Find where the given text appears and provide that cell's center as (X, Y) coordinate. 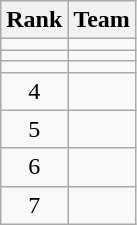
6 (34, 167)
4 (34, 91)
5 (34, 129)
Team (102, 20)
7 (34, 205)
Rank (34, 20)
